Provide the [x, y] coordinate of the cell's center where the given text is located.  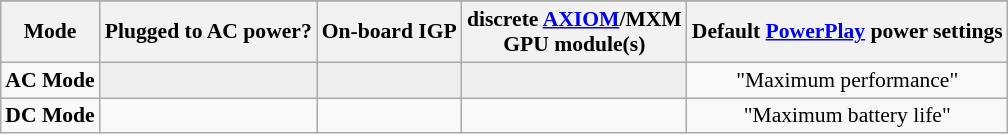
AC Mode [50, 80]
"Maximum performance" [848, 80]
Mode [50, 32]
"Maximum battery life" [848, 116]
discrete AXIOM/MXMGPU module(s) [574, 32]
On-board IGP [390, 32]
Plugged to AC power? [208, 32]
DC Mode [50, 116]
Default PowerPlay power settings [848, 32]
